Return (X, Y) of the center of cell containing provided text 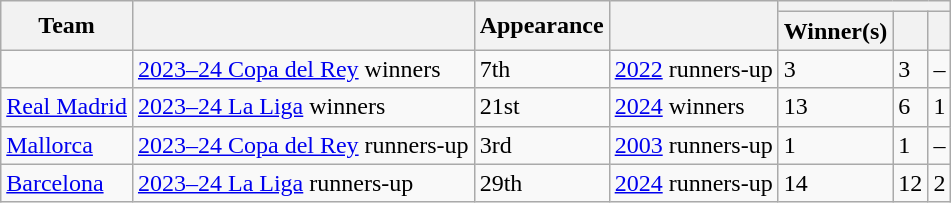
Winner(s) (836, 31)
2023–24 Copa del Rey winners (303, 69)
13 (836, 107)
21st (542, 107)
29th (542, 183)
Team (67, 26)
14 (836, 183)
Appearance (542, 26)
7th (542, 69)
12 (910, 183)
6 (910, 107)
Barcelona (67, 183)
Real Madrid (67, 107)
2024 winners (694, 107)
2022 runners-up (694, 69)
2023–24 Copa del Rey runners-up (303, 145)
2023–24 La Liga runners-up (303, 183)
2024 runners-up (694, 183)
3rd (542, 145)
2003 runners-up (694, 145)
2023–24 La Liga winners (303, 107)
2 (940, 183)
Mallorca (67, 145)
